Identify which cell holds the provided text, then report its (x, y) central coordinate. 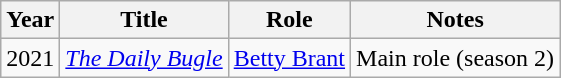
Betty Brant (289, 58)
Main role (season 2) (456, 58)
Role (289, 20)
2021 (30, 58)
The Daily Bugle (144, 58)
Title (144, 20)
Year (30, 20)
Notes (456, 20)
